Determine the [x, y] coordinate at the center of the cell enclosing the given text.  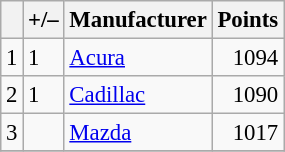
Mazda [138, 133]
3 [12, 133]
2 [12, 95]
1090 [248, 95]
1094 [248, 58]
Acura [138, 58]
Cadillac [138, 95]
Points [248, 20]
1017 [248, 133]
Manufacturer [138, 20]
+/– [44, 20]
